Return (x, y) of the center of cell containing provided text 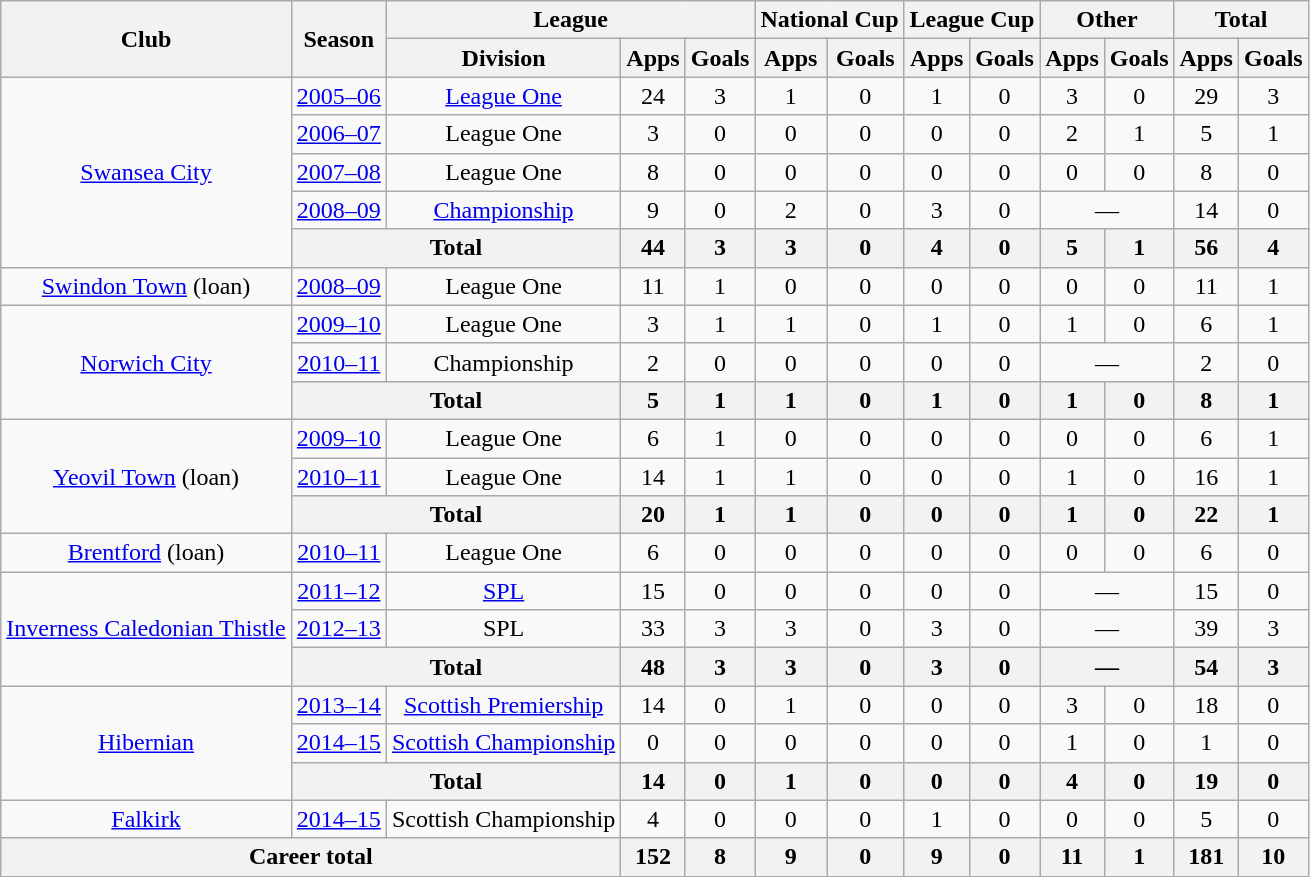
20 (653, 515)
18 (1206, 705)
Swindon Town (loan) (146, 286)
54 (1206, 667)
22 (1206, 515)
League (570, 20)
2006–07 (338, 134)
Hibernian (146, 743)
Season (338, 39)
44 (653, 248)
29 (1206, 96)
19 (1206, 781)
Brentford (loan) (146, 553)
2013–14 (338, 705)
Swansea City (146, 172)
Yeovil Town (loan) (146, 476)
48 (653, 667)
2011–12 (338, 591)
16 (1206, 477)
Norwich City (146, 362)
152 (653, 857)
10 (1273, 857)
Inverness Caledonian Thistle (146, 629)
33 (653, 629)
39 (1206, 629)
2012–13 (338, 629)
Other (1107, 20)
Career total (311, 857)
Club (146, 39)
Falkirk (146, 819)
181 (1206, 857)
National Cup (830, 20)
Scottish Premiership (503, 705)
2007–08 (338, 172)
56 (1206, 248)
2005–06 (338, 96)
Division (503, 58)
24 (653, 96)
League Cup (972, 20)
